Pinpoint the cell where the given text exists, returning its [X, Y] midpoint coordinate. 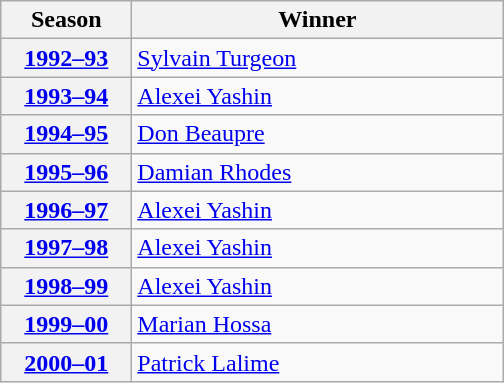
1994–95 [66, 134]
1995–96 [66, 172]
1998–99 [66, 286]
1993–94 [66, 96]
Patrick Lalime [318, 362]
Winner [318, 20]
1992–93 [66, 58]
2000–01 [66, 362]
Damian Rhodes [318, 172]
Don Beaupre [318, 134]
1997–98 [66, 248]
1996–97 [66, 210]
Season [66, 20]
Sylvain Turgeon [318, 58]
1999–00 [66, 324]
Marian Hossa [318, 324]
